Locate the cell with the specified text and output its [x, y] center coordinate. 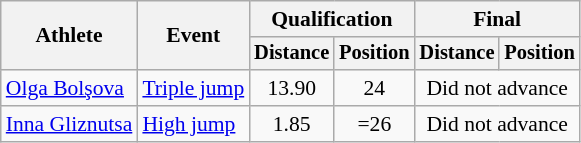
24 [374, 88]
1.85 [292, 124]
High jump [193, 124]
Triple jump [193, 88]
Final [498, 19]
13.90 [292, 88]
Inna Gliznutsa [70, 124]
Event [193, 36]
=26 [374, 124]
Qualification [332, 19]
Olga Bolşova [70, 88]
Athlete [70, 36]
